Determine the [x, y] coordinate at the center of the cell enclosing the given text.  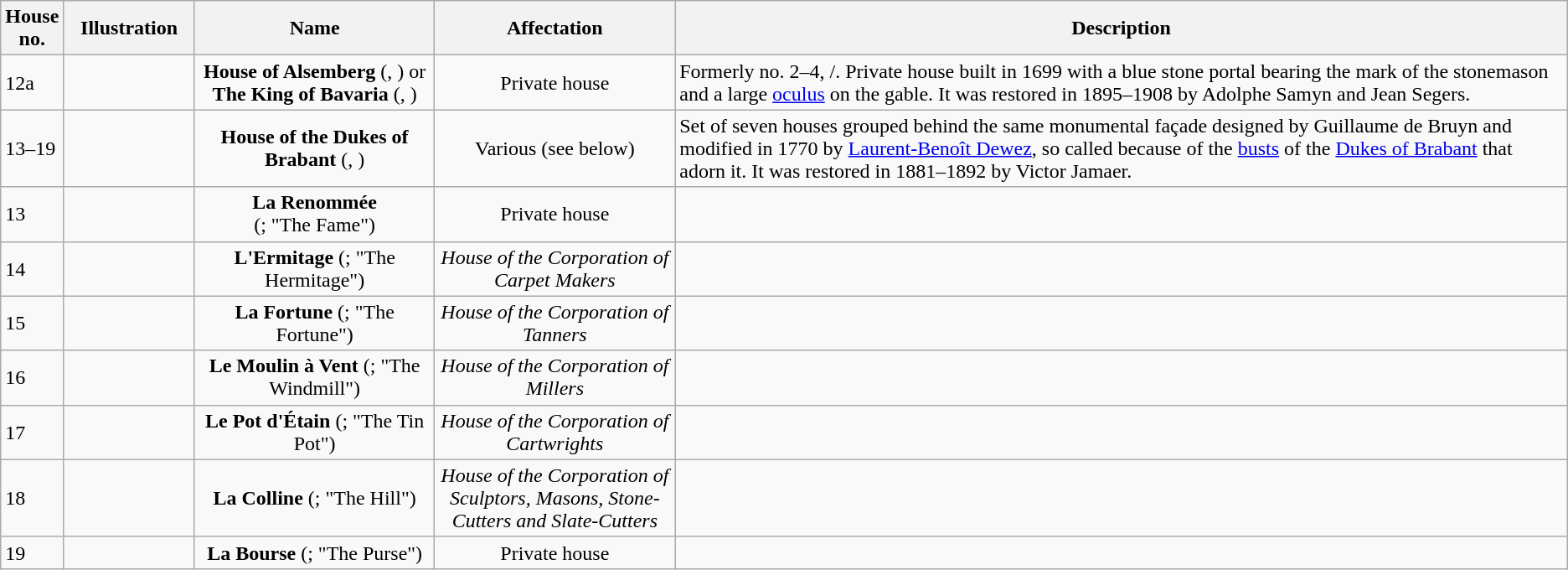
Le Pot d'Étain (; "The Tin Pot") [315, 433]
12a [32, 82]
13–19 [32, 148]
Le Moulin à Vent (; "The Windmill") [315, 377]
19 [32, 552]
Affectation [554, 28]
House of the Corporation of Cartwrights [554, 433]
14 [32, 268]
La Bourse (; "The Purse") [315, 552]
13 [32, 215]
House of Alsemberg (, ) or The King of Bavaria (, ) [315, 82]
17 [32, 433]
La Renommée(; "The Fame") [315, 215]
Description [1122, 28]
Name [315, 28]
Various (see below) [554, 148]
House of the Corporation of Carpet Makers [554, 268]
L'Ermitage (; "The Hermitage") [315, 268]
La Fortune (; "The Fortune") [315, 324]
House of the Corporation of Tanners [554, 324]
House of the Dukes of Brabant (, ) [315, 148]
La Colline (; "The Hill") [315, 498]
House of the Corporation of Millers [554, 377]
Illustration [129, 28]
16 [32, 377]
18 [32, 498]
15 [32, 324]
Houseno. [32, 28]
House of the Corporation of Sculptors, Masons, Stone-Cutters and Slate-Cutters [554, 498]
